From the cell containing the given text, extract its center point as [x, y] coordinate. 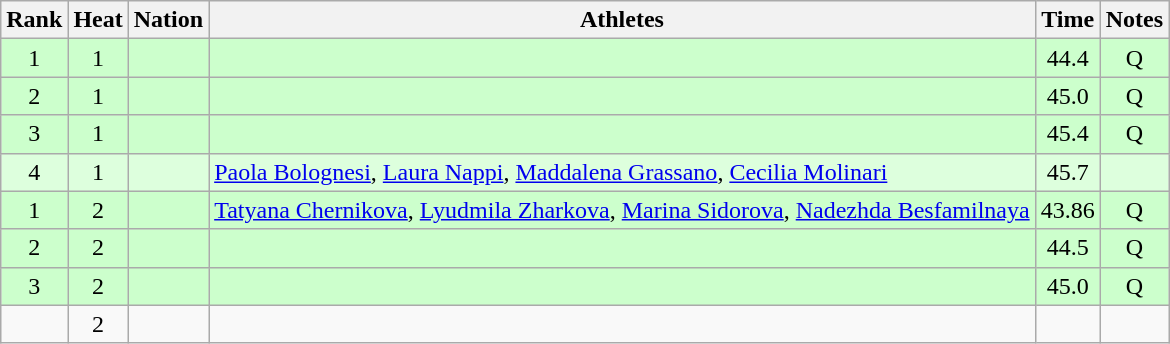
44.5 [1068, 248]
44.4 [1068, 58]
Tatyana Chernikova, Lyudmila Zharkova, Marina Sidorova, Nadezhda Besfamilnaya [622, 210]
Paola Bolognesi, Laura Nappi, Maddalena Grassano, Cecilia Molinari [622, 172]
43.86 [1068, 210]
Nation [168, 20]
Time [1068, 20]
Notes [1134, 20]
45.4 [1068, 134]
Heat [98, 20]
Rank [34, 20]
45.7 [1068, 172]
Athletes [622, 20]
4 [34, 172]
